Scan for the cell matching the given text and deliver its [x, y] coordinate at center. 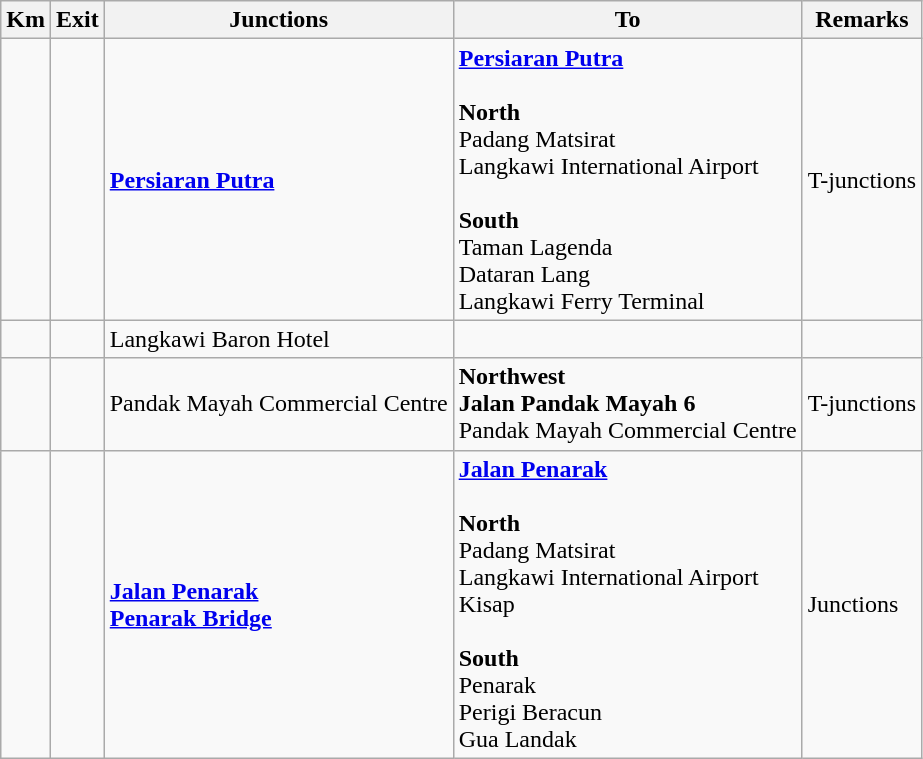
Pandak Mayah Commercial Centre [278, 404]
To [628, 20]
Jalan PenarakNorthPadang MatsiratLangkawi International Airport KisapSouthPenarakPerigi BeracunGua Landak [628, 604]
Remarks [862, 20]
Exit [77, 20]
Km [26, 20]
NorthwestJalan Pandak Mayah 6Pandak Mayah Commercial Centre [628, 404]
Persiaran Putra [278, 180]
Langkawi Baron Hotel [278, 339]
Persiaran PutraNorthPadang MatsiratLangkawi International Airport SouthTaman LagendaDataran LangLangkawi Ferry Terminal [628, 180]
Jalan PenarakPenarak Bridge [278, 604]
